Determine the [x, y] coordinate at the center of the cell enclosing the given text.  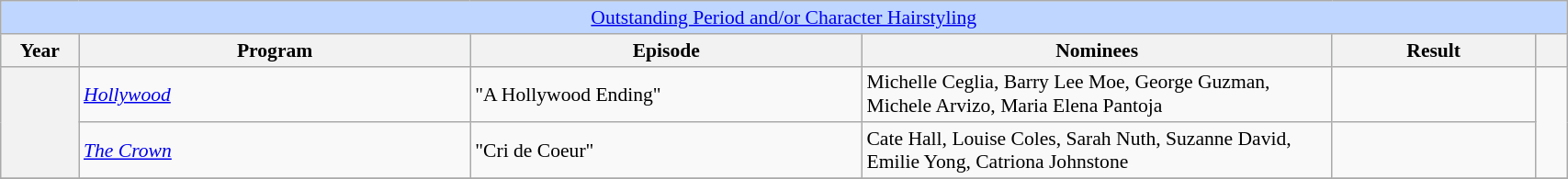
Cate Hall, Louise Coles, Sarah Nuth, Suzanne David, Emilie Yong, Catriona Johnstone [1097, 151]
Program [275, 50]
Michelle Ceglia, Barry Lee Moe, George Guzman, Michele Arvizo, Maria Elena Pantoja [1097, 94]
Outstanding Period and/or Character Hairstyling [784, 17]
Nominees [1097, 50]
"A Hollywood Ending" [666, 94]
The Crown [275, 151]
Hollywood [275, 94]
Episode [666, 50]
Year [40, 50]
"Cri de Coeur" [666, 151]
Result [1434, 50]
